For the text-containing cell, return its midpoint in [x, y] coordinate format. 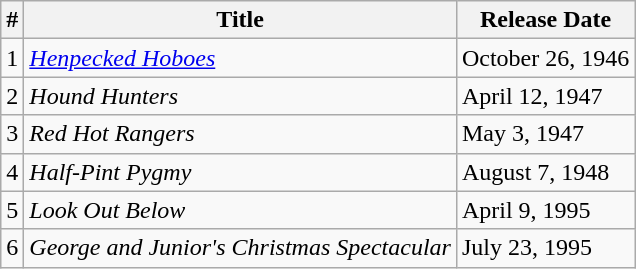
# [12, 20]
July 23, 1995 [545, 248]
George and Junior's Christmas Spectacular [240, 248]
Henpecked Hoboes [240, 58]
4 [12, 172]
1 [12, 58]
Look Out Below [240, 210]
August 7, 1948 [545, 172]
April 12, 1947 [545, 96]
October 26, 1946 [545, 58]
Title [240, 20]
Half-Pint Pygmy [240, 172]
Red Hot Rangers [240, 134]
5 [12, 210]
3 [12, 134]
April 9, 1995 [545, 210]
May 3, 1947 [545, 134]
2 [12, 96]
Hound Hunters [240, 96]
Release Date [545, 20]
6 [12, 248]
